Return (X, Y) of the center of cell containing provided text 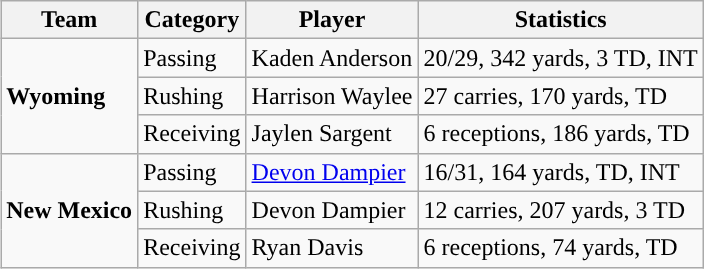
Team (70, 20)
6 receptions, 74 yards, TD (560, 248)
12 carries, 207 yards, 3 TD (560, 210)
27 carries, 170 yards, TD (560, 96)
Category (192, 20)
6 receptions, 186 yards, TD (560, 134)
Jaylen Sargent (332, 134)
20/29, 342 yards, 3 TD, INT (560, 58)
Statistics (560, 20)
New Mexico (70, 210)
Harrison Waylee (332, 96)
16/31, 164 yards, TD, INT (560, 172)
Kaden Anderson (332, 58)
Wyoming (70, 96)
Player (332, 20)
Ryan Davis (332, 248)
